Determine the [x, y] coordinate at the center of the cell enclosing the given text.  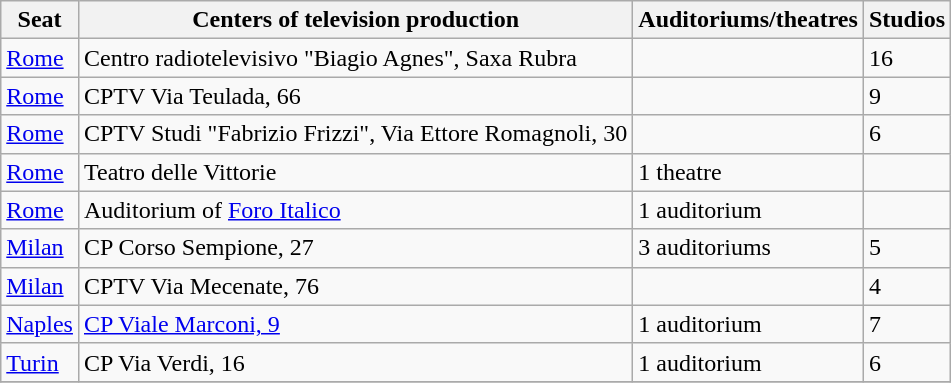
Centers of television production [355, 20]
Seat [40, 20]
Teatro delle Vittorie [355, 172]
9 [906, 96]
1 theatre [748, 172]
16 [906, 58]
CPTV Studi "Fabrizio Frizzi", Via Ettore Romagnoli, 30 [355, 134]
CP Corso Sempione, 27 [355, 248]
CP Via Verdi, 16 [355, 362]
CP Viale Marconi, 9 [355, 324]
7 [906, 324]
3 auditoriums [748, 248]
Naples [40, 324]
CPTV Via Mecenate, 76 [355, 286]
Studios [906, 20]
Centro radiotelevisivo "Biagio Agnes", Saxa Rubra [355, 58]
Auditoriums/theatres [748, 20]
Auditorium of Foro Italico [355, 210]
CPTV Via Teulada, 66 [355, 96]
5 [906, 248]
4 [906, 286]
Turin [40, 362]
